Extract the [x, y] coordinate from the center of the cell holding the provided text.  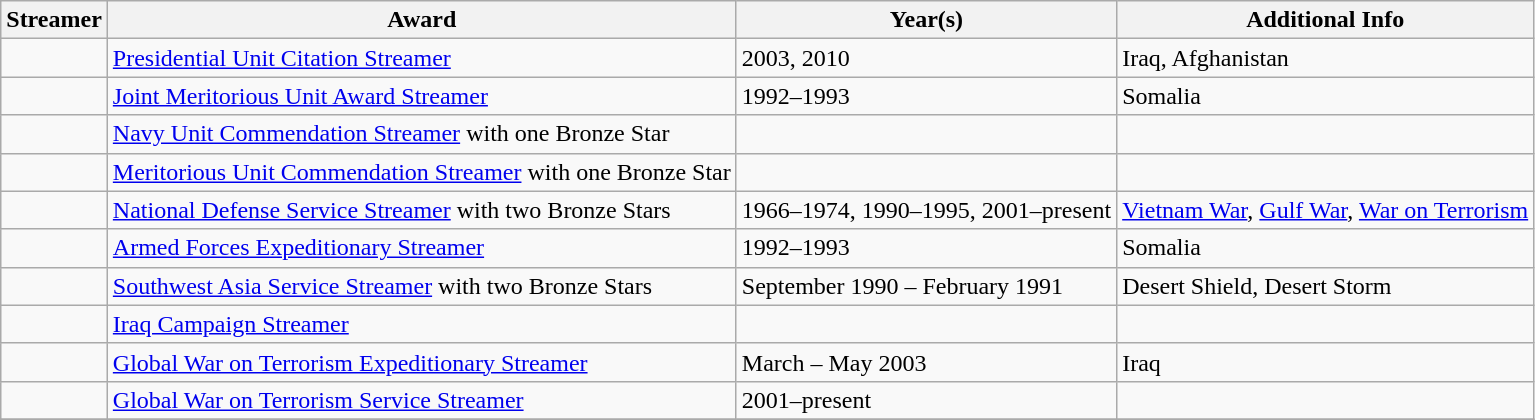
Navy Unit Commendation Streamer with one Bronze Star [422, 134]
Meritorious Unit Commendation Streamer with one Bronze Star [422, 172]
Southwest Asia Service Streamer with two Bronze Stars [422, 286]
2001–present [926, 400]
2003, 2010 [926, 58]
National Defense Service Streamer with two Bronze Stars [422, 210]
Year(s) [926, 20]
Joint Meritorious Unit Award Streamer [422, 96]
Presidential Unit Citation Streamer [422, 58]
Award [422, 20]
Iraq Campaign Streamer [422, 324]
Iraq, Afghanistan [1326, 58]
1966–1974, 1990–1995, 2001–present [926, 210]
Streamer [54, 20]
Armed Forces Expeditionary Streamer [422, 248]
Vietnam War, Gulf War, War on Terrorism [1326, 210]
September 1990 – February 1991 [926, 286]
March – May 2003 [926, 362]
Global War on Terrorism Expeditionary Streamer [422, 362]
Desert Shield, Desert Storm [1326, 286]
Additional Info [1326, 20]
Global War on Terrorism Service Streamer [422, 400]
Iraq [1326, 362]
